Output the [x, y] coordinate of the center of the cell containing the given text.  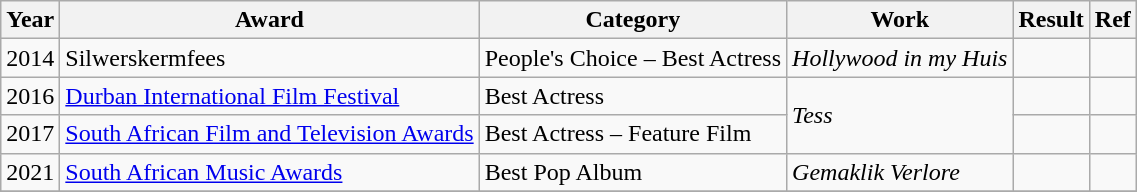
People's Choice – Best Actress [632, 58]
Ref [1112, 20]
Result [1051, 20]
Award [270, 20]
2014 [30, 58]
2021 [30, 172]
Work [900, 20]
Durban International Film Festival [270, 96]
Tess [900, 115]
2016 [30, 96]
Best Pop Album [632, 172]
Hollywood in my Huis [900, 58]
Best Actress – Feature Film [632, 134]
Best Actress [632, 96]
Silwerskermfees [270, 58]
Gemaklik Verlore [900, 172]
Year [30, 20]
South African Film and Television Awards [270, 134]
Category [632, 20]
2017 [30, 134]
South African Music Awards [270, 172]
